Pinpoint the cell where the given text exists, returning its [x, y] midpoint coordinate. 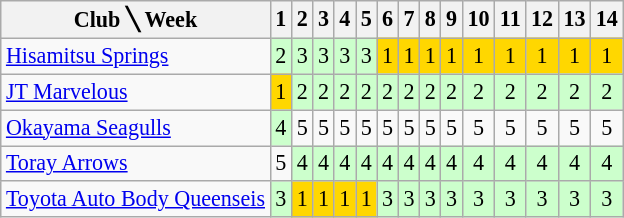
Okayama Seagulls [136, 127]
Toray Arrows [136, 163]
6 [388, 18]
13 [574, 18]
10 [478, 18]
14 [607, 18]
JT Marvelous [136, 92]
7 [408, 18]
9 [452, 18]
Hisamitsu Springs [136, 56]
8 [430, 18]
11 [510, 18]
12 [542, 18]
Toyota Auto Body Queenseis [136, 199]
Club ╲ Week [136, 18]
